Return (x, y) of the center of cell containing provided text 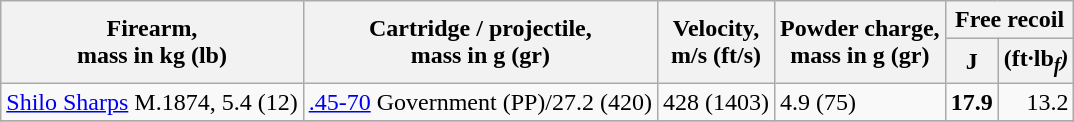
Shilo Sharps M.1874, 5.4 (12) (152, 102)
17.9 (972, 102)
Powder charge,mass in g (gr) (860, 42)
4.9 (75) (860, 102)
Cartridge / projectile,mass in g (gr) (480, 42)
Free recoil (1010, 20)
J (972, 61)
Velocity,m/s (ft/s) (716, 42)
.45-70 Government (PP)/27.2 (420) (480, 102)
13.2 (1036, 102)
Firearm,mass in kg (lb) (152, 42)
(ft·lbf) (1036, 61)
428 (1403) (716, 102)
